Provide the (X, Y) coordinate of the cell's center where the given text is located.  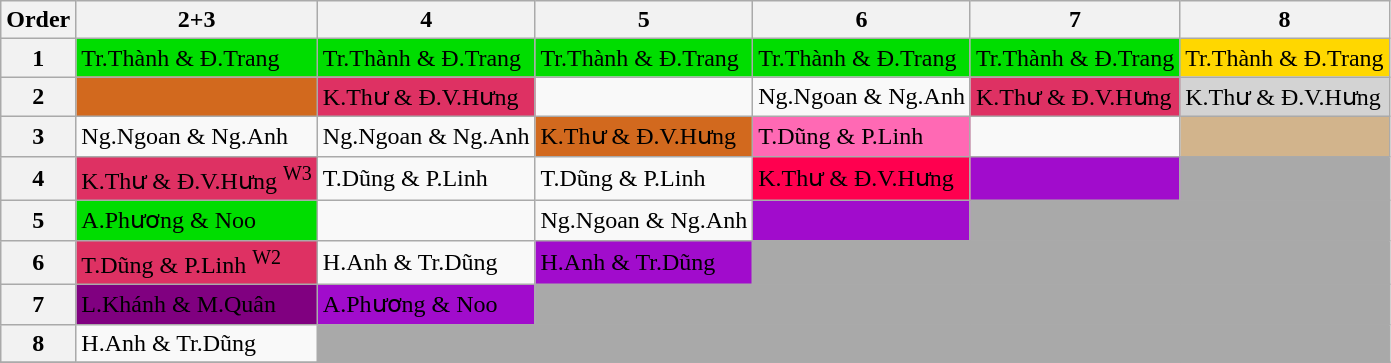
K.Thư & Đ.V.Hưng W3 (197, 178)
3 (38, 136)
L.Khánh & M.Quân (197, 305)
2+3 (197, 20)
1 (38, 58)
2 (38, 97)
T.Dũng & P.Linh W2 (197, 262)
Order (38, 20)
